Capture the cell that displays the provided text and extract its [x, y] central coordinate. 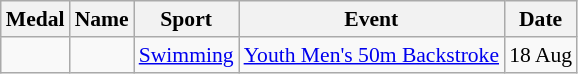
Event [372, 19]
Name [102, 19]
Swimming [186, 55]
Sport [186, 19]
18 Aug [540, 55]
Youth Men's 50m Backstroke [372, 55]
Date [540, 19]
Medal [36, 19]
